From the cell containing the given text, extract its center point as (x, y) coordinate. 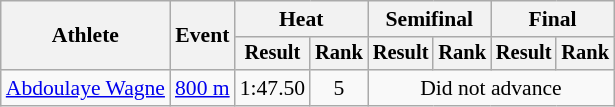
Did not advance (491, 88)
Event (202, 36)
5 (339, 88)
Semifinal (430, 19)
Final (552, 19)
Heat (302, 19)
Abdoulaye Wagne (86, 88)
800 m (202, 88)
Athlete (86, 36)
1:47.50 (272, 88)
